For the text-containing cell, return its midpoint in (x, y) coordinate format. 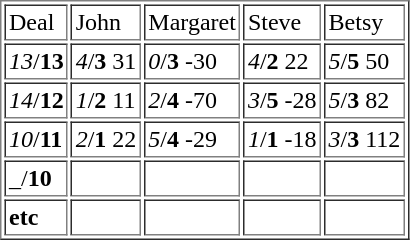
_/10 (36, 178)
etc (36, 218)
13/13 (36, 62)
1/2 11 (106, 100)
2/4 -70 (192, 100)
5/4 -29 (192, 140)
3/5 -28 (282, 100)
Deal (36, 22)
5/5 50 (364, 62)
10/11 (36, 140)
Steve (282, 22)
Betsy (364, 22)
14/12 (36, 100)
3/3 112 (364, 140)
2/1 22 (106, 140)
Margaret (192, 22)
4/2 22 (282, 62)
4/3 31 (106, 62)
5/3 82 (364, 100)
John (106, 22)
1/1 -18 (282, 140)
0/3 -30 (192, 62)
